Find where the given text appears and provide that cell's center as [X, Y] coordinate. 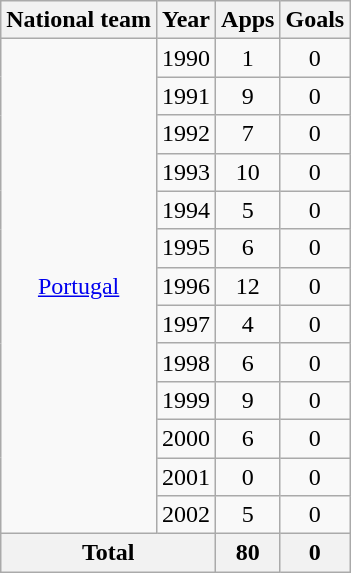
1995 [186, 248]
Total [108, 553]
1991 [186, 96]
80 [248, 553]
10 [248, 172]
12 [248, 286]
1994 [186, 210]
1993 [186, 172]
Portugal [79, 286]
2001 [186, 477]
2000 [186, 438]
1996 [186, 286]
National team [79, 20]
7 [248, 134]
Goals [315, 20]
1992 [186, 134]
1999 [186, 400]
1998 [186, 362]
2002 [186, 515]
1997 [186, 324]
4 [248, 324]
Year [186, 20]
1990 [186, 58]
1 [248, 58]
Apps [248, 20]
